For the text-containing cell, return its midpoint in (x, y) coordinate format. 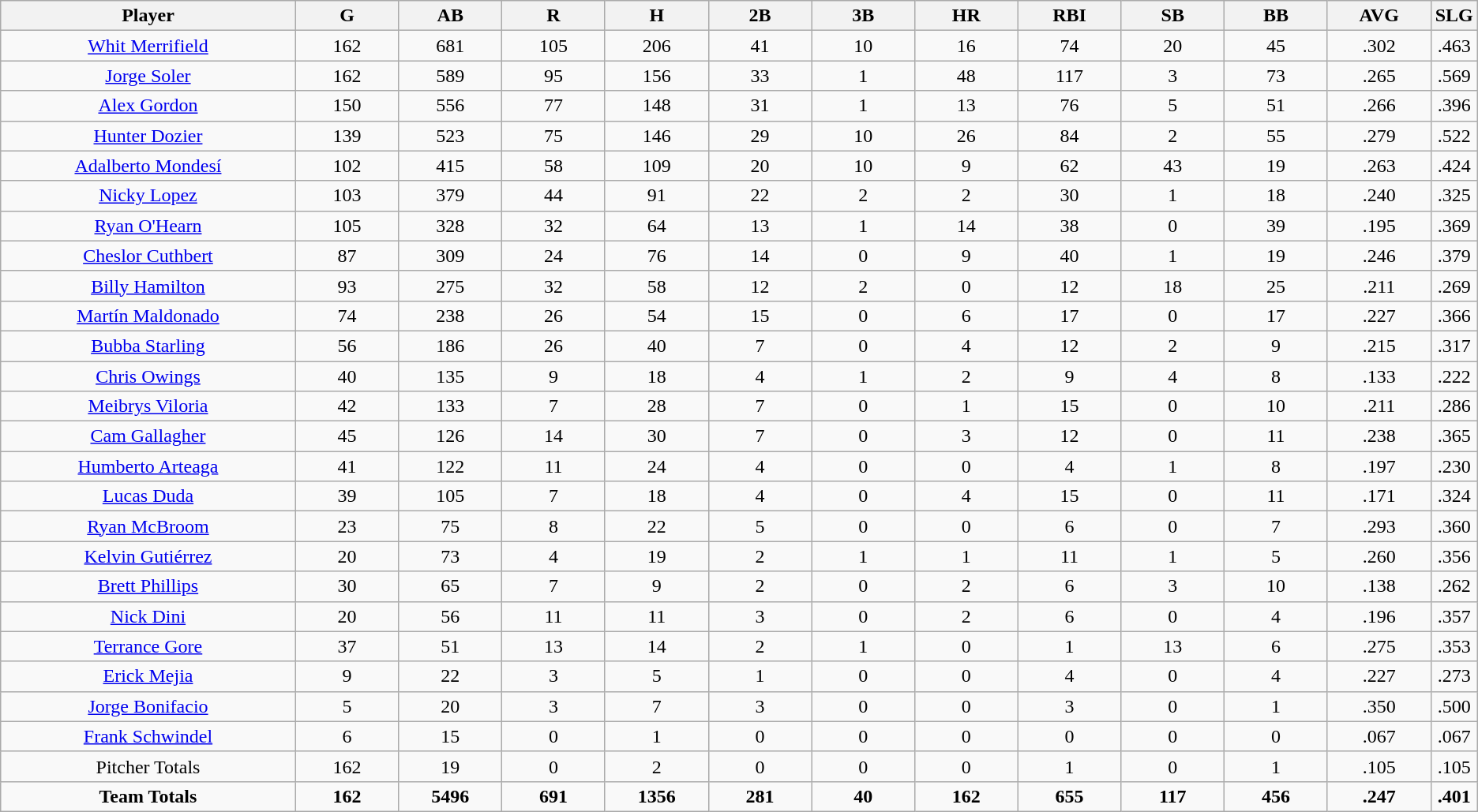
25 (1276, 286)
.222 (1454, 376)
Whit Merrifield (148, 46)
Jorge Bonifacio (148, 706)
Brett Phillips (148, 586)
87 (347, 256)
.353 (1454, 646)
.171 (1379, 496)
.262 (1454, 586)
Hunter Dozier (148, 136)
95 (554, 76)
.265 (1379, 76)
109 (657, 166)
1356 (657, 796)
Pitcher Totals (148, 766)
43 (1173, 166)
415 (450, 166)
.240 (1379, 196)
Bubba Starling (148, 346)
H (657, 16)
156 (657, 76)
64 (657, 226)
.246 (1379, 256)
Erick Mejia (148, 676)
55 (1276, 136)
.401 (1454, 796)
Kelvin Gutiérrez (148, 556)
.247 (1379, 796)
.197 (1379, 466)
Meibrys Viloria (148, 406)
.293 (1379, 526)
SB (1173, 16)
328 (450, 226)
.379 (1454, 256)
37 (347, 646)
.195 (1379, 226)
Ryan McBroom (148, 526)
G (347, 16)
SLG (1454, 16)
33 (760, 76)
.522 (1454, 136)
Lucas Duda (148, 496)
.356 (1454, 556)
BB (1276, 16)
.366 (1454, 316)
23 (347, 526)
122 (450, 466)
.215 (1379, 346)
44 (554, 196)
456 (1276, 796)
Nicky Lopez (148, 196)
65 (450, 586)
42 (347, 406)
275 (450, 286)
133 (450, 406)
54 (657, 316)
84 (1069, 136)
379 (450, 196)
62 (1069, 166)
.463 (1454, 46)
.500 (1454, 706)
Cheslor Cuthbert (148, 256)
.266 (1379, 106)
Ryan O'Hearn (148, 226)
.260 (1379, 556)
3B (864, 16)
91 (657, 196)
139 (347, 136)
Alex Gordon (148, 106)
126 (450, 436)
AB (450, 16)
Chris Owings (148, 376)
R (554, 16)
148 (657, 106)
691 (554, 796)
103 (347, 196)
.269 (1454, 286)
.273 (1454, 676)
.324 (1454, 496)
.238 (1379, 436)
.350 (1379, 706)
150 (347, 106)
Cam Gallagher (148, 436)
135 (450, 376)
.286 (1454, 406)
48 (966, 76)
Player (148, 16)
102 (347, 166)
589 (450, 76)
.360 (1454, 526)
77 (554, 106)
.357 (1454, 616)
Adalberto Mondesí (148, 166)
29 (760, 136)
.365 (1454, 436)
281 (760, 796)
Jorge Soler (148, 76)
RBI (1069, 16)
.317 (1454, 346)
.263 (1379, 166)
523 (450, 136)
Team Totals (148, 796)
2B (760, 16)
.196 (1379, 616)
HR (966, 16)
655 (1069, 796)
.369 (1454, 226)
.569 (1454, 76)
Martín Maldonado (148, 316)
.424 (1454, 166)
.325 (1454, 196)
16 (966, 46)
309 (450, 256)
.230 (1454, 466)
Terrance Gore (148, 646)
AVG (1379, 16)
238 (450, 316)
146 (657, 136)
.302 (1379, 46)
93 (347, 286)
38 (1069, 226)
Nick Dini (148, 616)
.275 (1379, 646)
.396 (1454, 106)
.133 (1379, 376)
Billy Hamilton (148, 286)
.279 (1379, 136)
Humberto Arteaga (148, 466)
Frank Schwindel (148, 736)
31 (760, 106)
28 (657, 406)
556 (450, 106)
206 (657, 46)
186 (450, 346)
681 (450, 46)
.138 (1379, 586)
5496 (450, 796)
